Locate the cell with the specified text and output its [x, y] center coordinate. 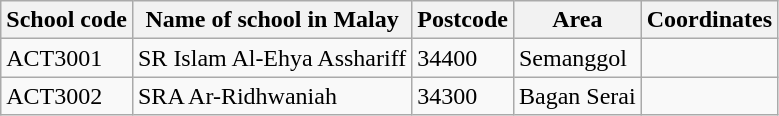
ACT3002 [67, 96]
ACT3001 [67, 58]
Coordinates [709, 20]
34300 [463, 96]
34400 [463, 58]
SRA Ar-Ridhwaniah [272, 96]
SR Islam Al-Ehya Asshariff [272, 58]
Area [577, 20]
School code [67, 20]
Semanggol [577, 58]
Bagan Serai [577, 96]
Name of school in Malay [272, 20]
Postcode [463, 20]
